Detect which cell encompasses the target text, then output its (x, y) center coordinate. 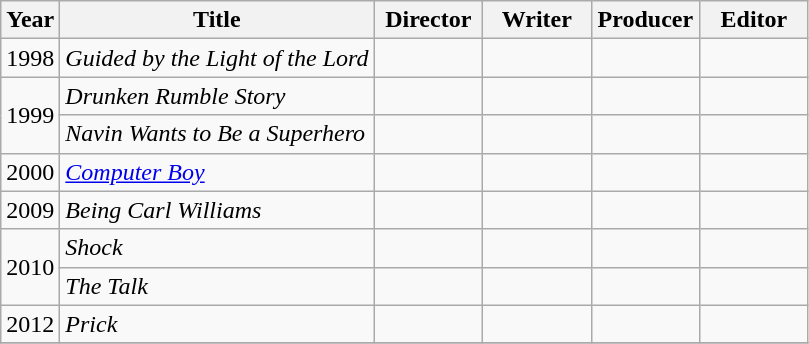
Year (30, 20)
The Talk (217, 286)
Director (428, 20)
Shock (217, 248)
Being Carl Williams (217, 210)
Editor (754, 20)
Computer Boy (217, 172)
2010 (30, 267)
2000 (30, 172)
1999 (30, 115)
Guided by the Light of the Lord (217, 58)
Navin Wants to Be a Superhero (217, 134)
Producer (646, 20)
1998 (30, 58)
Drunken Rumble Story (217, 96)
2009 (30, 210)
Title (217, 20)
Writer (538, 20)
2012 (30, 324)
Prick (217, 324)
